Determine the [x, y] coordinate at the center of the cell enclosing the given text.  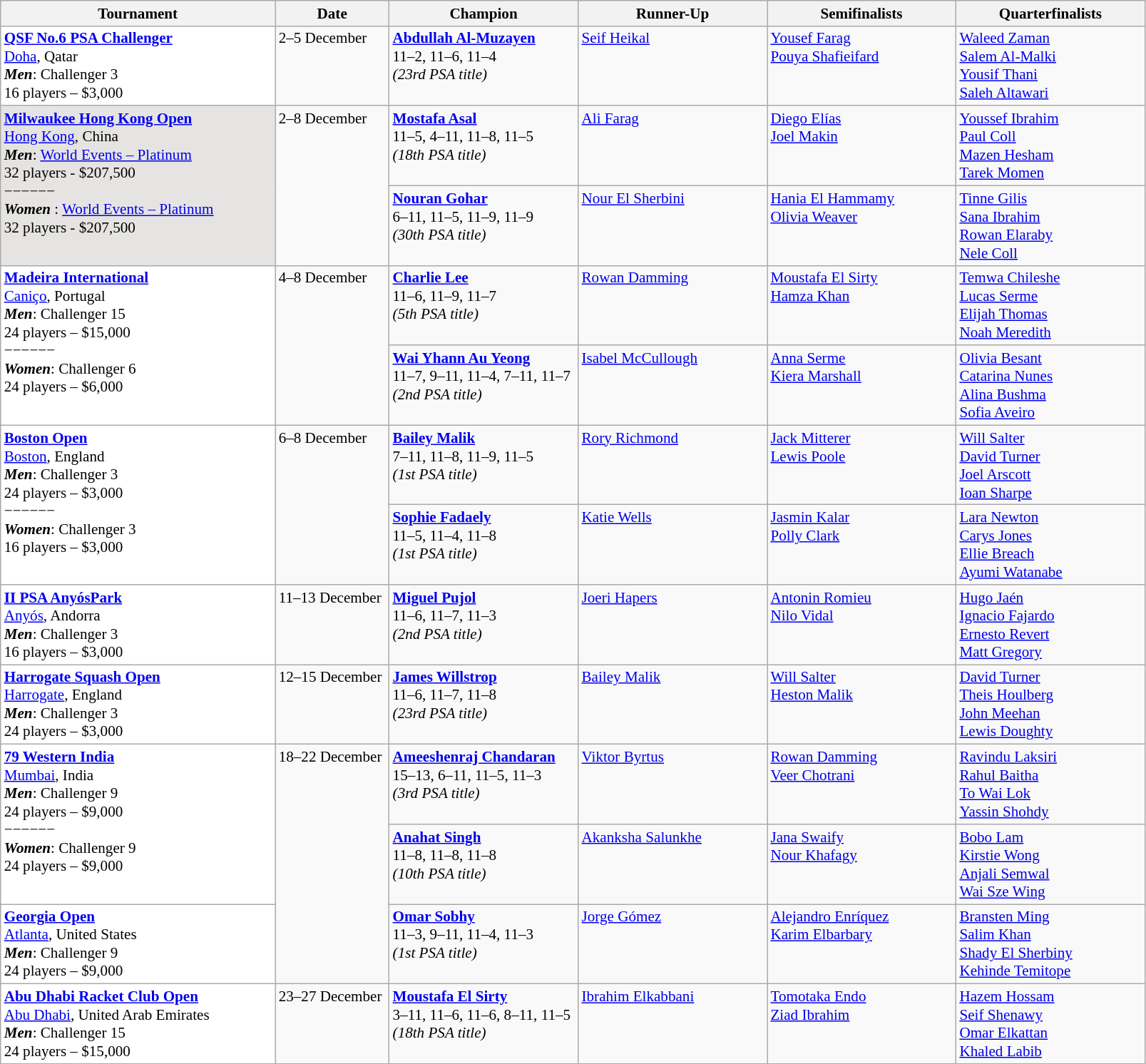
Yousef Farag Pouya Shafieifard [861, 66]
Anahat Singh11–8, 11–8, 11–8(10th PSA title) [484, 864]
Moustafa El Sirty Hamza Khan [861, 305]
Diego Elías Joel Makin [861, 145]
Miguel Pujol11–6, 11–7, 11–3(2nd PSA title) [484, 625]
23–27 December [332, 1024]
Ameeshenraj Chandaran15–13, 6–11, 11–5, 11–3(3rd PSA title) [484, 784]
Will Salter David Turner Joel Arscott Ioan Sharpe [1050, 465]
Boston Open Boston, EnglandMen: Challenger 324 players – $3,000−−−−−−Women: Challenger 316 players – $3,000 [138, 505]
12–15 December [332, 705]
Champion [484, 13]
Olivia Besant Catarina Nunes Alina Bushma Sofia Aveiro [1050, 385]
Jana Swaify Nour Khafagy [861, 864]
Hazem Hossam Seif Shenawy Omar Elkattan Khaled Labib [1050, 1024]
Alejandro Enríquez Karim Elbarbary [861, 944]
Wai Yhann Au Yeong11–7, 9–11, 11–4, 7–11, 11–7(2nd PSA title) [484, 385]
Jasmin Kalar Polly Clark [861, 545]
Mostafa Asal11–5, 4–11, 11–8, 11–5(18th PSA title) [484, 145]
Charlie Lee11–6, 11–9, 11–7(5th PSA title) [484, 305]
Moustafa El Sirty3–11, 11–6, 11–6, 8–11, 11–5(18th PSA title) [484, 1024]
Runner-Up [673, 13]
Tournament [138, 13]
Abdullah Al-Muzayen11–2, 11–6, 11–4(23rd PSA title) [484, 66]
Temwa Chileshe Lucas Serme Elijah Thomas Noah Meredith [1050, 305]
Georgia Open Atlanta, United StatesMen: Challenger 924 players – $9,000 [138, 944]
Bransten Ming Salim Khan Shady El Sherbiny Kehinde Temitope [1050, 944]
Anna Serme Kiera Marshall [861, 385]
Bailey Malik [673, 705]
Youssef Ibrahim Paul Coll Mazen Hesham Tarek Momen [1050, 145]
4–8 December [332, 345]
Milwaukee Hong Kong Open Hong Kong, ChinaMen: World Events – Platinum32 players - $207,500−−−−−− Women : World Events – Platinum32 players - $207,500 [138, 185]
Seif Heikal [673, 66]
Madeira International Caniço, PortugalMen: Challenger 1524 players – $15,000−−−−−−Women: Challenger 624 players – $6,000 [138, 345]
Viktor Byrtus [673, 784]
Antonin Romieu Nilo Vidal [861, 625]
Nour El Sherbini [673, 225]
79 Western India Mumbai, IndiaMen: Challenger 924 players – $9,000−−−−−−Women: Challenger 924 players – $9,000 [138, 824]
Tomotaka Endo Ziad Ibrahim [861, 1024]
Jorge Gómez [673, 944]
Waleed Zaman Salem Al-Malki Yousif Thani Saleh Altawari [1050, 66]
Rowan Damming Veer Chotrani [861, 784]
Omar Sobhy11–3, 9–11, 11–4, 11–3(1st PSA title) [484, 944]
Sophie Fadaely11–5, 11–4, 11–8(1st PSA title) [484, 545]
II PSA AnyósPark Anyós, AndorraMen: Challenger 316 players – $3,000 [138, 625]
Akanksha Salunkhe [673, 864]
Semifinalists [861, 13]
Hugo Jaén Ignacio Fajardo Ernesto Revert Matt Gregory [1050, 625]
11–13 December [332, 625]
Jack Mitterer Lewis Poole [861, 465]
6–8 December [332, 505]
Ravindu Laksiri Rahul Baitha To Wai Lok Yassin Shohdy [1050, 784]
James Willstrop11–6, 11–7, 11–8(23rd PSA title) [484, 705]
Quarterfinalists [1050, 13]
Harrogate Squash Open Harrogate, EnglandMen: Challenger 324 players – $3,000 [138, 705]
Joeri Hapers [673, 625]
Katie Wells [673, 545]
Date [332, 13]
Lara Newton Carys Jones Ellie Breach Ayumi Watanabe [1050, 545]
2–5 December [332, 66]
Ibrahim Elkabbani [673, 1024]
David Turner Theis Houlberg John Meehan Lewis Doughty [1050, 705]
QSF No.6 PSA Challenger Doha, QatarMen: Challenger 316 players – $3,000 [138, 66]
Rowan Damming [673, 305]
2–8 December [332, 185]
Bailey Malik7–11, 11–8, 11–9, 11–5(1st PSA title) [484, 465]
Tinne Gilis Sana Ibrahim Rowan Elaraby Nele Coll [1050, 225]
Ali Farag [673, 145]
Abu Dhabi Racket Club Open Abu Dhabi, United Arab EmiratesMen: Challenger 1524 players – $15,000 [138, 1024]
18–22 December [332, 864]
Nouran Gohar6–11, 11–5, 11–9, 11–9(30th PSA title) [484, 225]
Will Salter Heston Malik [861, 705]
Rory Richmond [673, 465]
Isabel McCullough [673, 385]
Bobo Lam Kirstie Wong Anjali Semwal Wai Sze Wing [1050, 864]
Hania El Hammamy Olivia Weaver [861, 225]
